Locate the cell with the specified text and output its (X, Y) center coordinate. 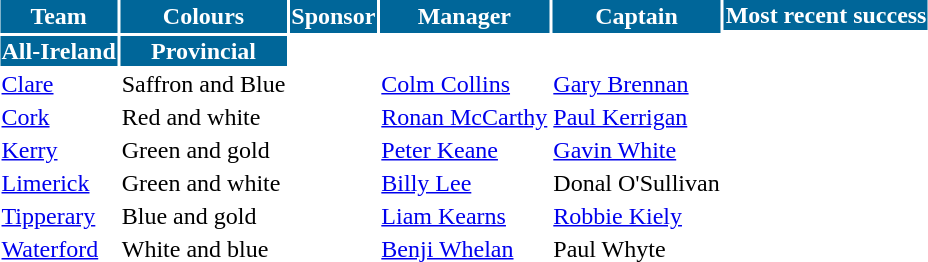
Colm Collins (464, 84)
Cork (58, 117)
Kerry (58, 150)
Most recent success (826, 15)
Green and white (204, 183)
Manager (464, 16)
Gary Brennan (636, 84)
Captain (636, 16)
Green and gold (204, 150)
Red and white (204, 117)
Team (58, 16)
All-Ireland (58, 51)
Saffron and Blue (204, 84)
Billy Lee (464, 183)
Ronan McCarthy (464, 117)
Clare (58, 84)
Gavin White (636, 150)
Donal O'Sullivan (636, 183)
Provincial (204, 51)
Tipperary (58, 216)
Blue and gold (204, 216)
Robbie Kiely (636, 216)
Colours (204, 16)
Sponsor (334, 16)
Liam Kearns (464, 216)
Peter Keane (464, 150)
Paul Kerrigan (636, 117)
Limerick (58, 183)
